Locate the cell with the specified text and output its (x, y) center coordinate. 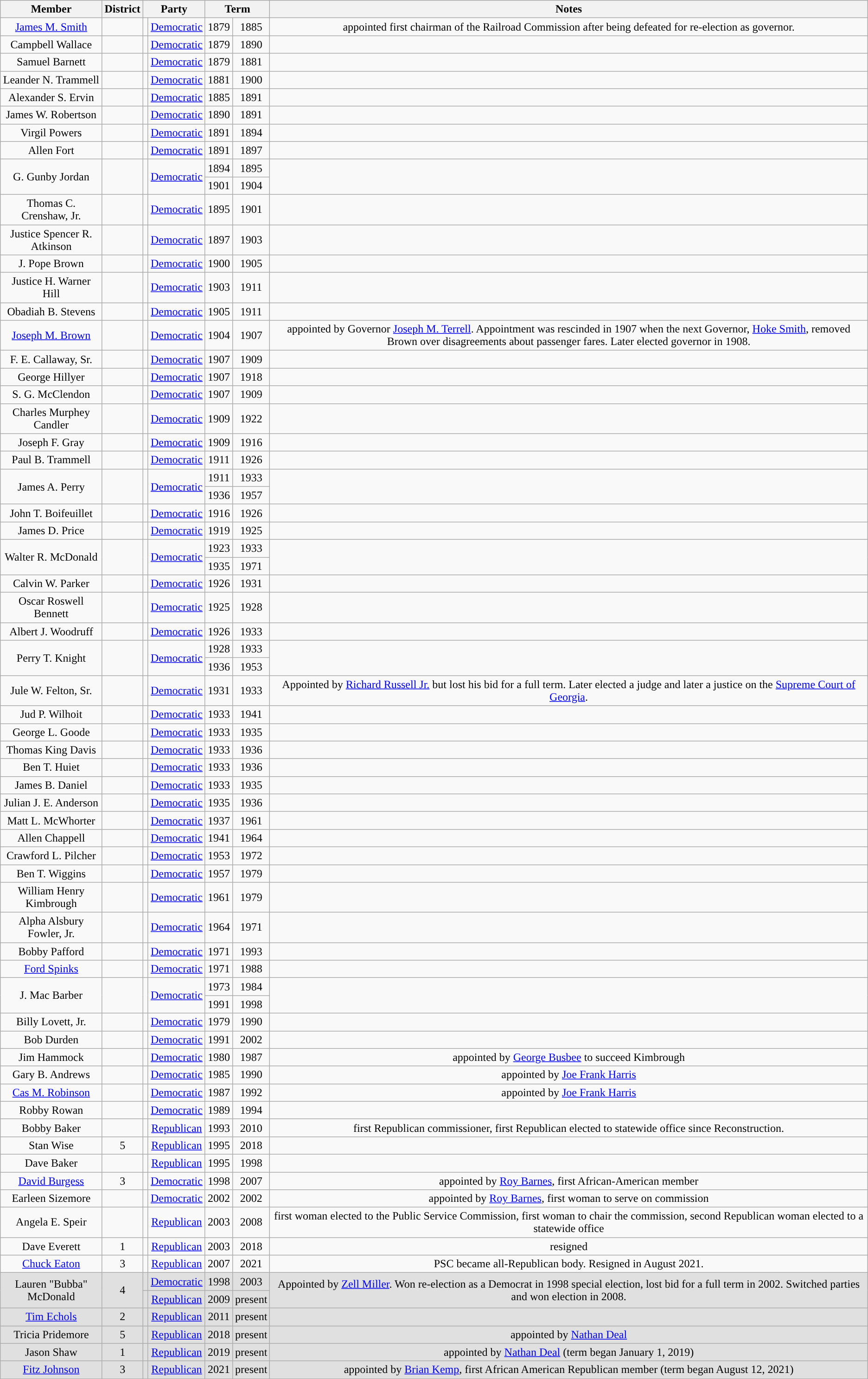
James D. Price (51, 530)
Albert J. Woodruff (51, 632)
Tim Echols (51, 1317)
appointed by Roy Barnes, first woman to serve on commission (568, 1199)
Jud P. Wilhoit (51, 715)
Obadiah B. Stevens (51, 312)
David Burgess (51, 1181)
2010 (251, 1128)
Billy Lovett, Jr. (51, 1022)
James W. Robertson (51, 115)
Thomas C. Crenshaw, Jr. (51, 210)
James M. Smith (51, 27)
Allen Fort (51, 150)
Cas M. Robinson (51, 1092)
Paul B. Trammell (51, 460)
Chuck Eaton (51, 1264)
Dave Baker (51, 1163)
Jule W. Felton, Sr. (51, 691)
S. G. McClendon (51, 395)
Appointed by Richard Russell Jr. but lost his bid for a full term. Later elected a judge and later a justice on the Supreme Court of Georgia. (568, 691)
G. Gunby Jordan (51, 177)
1980 (219, 1057)
District (122, 9)
Lauren "Bubba" McDonald (51, 1290)
1973 (219, 987)
Julian J. E. Anderson (51, 803)
Ben T. Wiggins (51, 873)
Bobby Baker (51, 1128)
resigned (568, 1246)
appointed first chairman of the Railroad Commission after being defeated for re-election as governor. (568, 27)
PSC became all-Republican body. Resigned in August 2021. (568, 1264)
Alexander S. Ervin (51, 97)
Thomas King Davis (51, 750)
Justice Spencer R. Atkinson (51, 239)
Notes (568, 9)
2009 (219, 1299)
Stan Wise (51, 1145)
Leander N. Trammell (51, 80)
Gary B. Andrews (51, 1075)
Member (51, 9)
1985 (219, 1075)
Calvin W. Parker (51, 584)
J. Pope Brown (51, 264)
1988 (251, 969)
2019 (219, 1352)
Crawford L. Pilcher (51, 855)
Robby Rowan (51, 1110)
Allen Chappell (51, 838)
appointed by George Busbee to succeed Kimbrough (568, 1057)
John T. Boifeuillet (51, 513)
Earleen Sizemore (51, 1199)
2011 (219, 1317)
Virgil Powers (51, 133)
2 (122, 1317)
Oscar Roswell Bennett (51, 607)
4 (122, 1290)
J. Mac Barber (51, 996)
Walter R. McDonald (51, 557)
1937 (219, 820)
George Hillyer (51, 377)
first Republican commissioner, first Republican elected to statewide office since Reconstruction. (568, 1128)
1922 (251, 418)
Dave Everett (51, 1246)
1918 (251, 377)
Angela E. Speir (51, 1222)
Joseph M. Brown (51, 336)
1972 (251, 855)
Charles Murphey Candler (51, 418)
1923 (219, 548)
Jim Hammock (51, 1057)
1994 (251, 1110)
F. E. Callaway, Sr. (51, 359)
1992 (251, 1092)
Alpha Alsbury Fowler, Jr. (51, 927)
James B. Daniel (51, 785)
1989 (219, 1110)
Ben T. Huiet (51, 767)
Samuel Barnett (51, 62)
James A. Perry (51, 486)
William Henry Kimbrough (51, 898)
George L. Goode (51, 732)
Term (237, 9)
1984 (251, 987)
Party (174, 9)
appointed by Brian Kemp, first African American Republican member (term began August 12, 2021) (568, 1370)
first woman elected to the Public Service Commission, first woman to chair the commission, second Republican woman elected to a statewide office (568, 1222)
Ford Spinks (51, 969)
Matt L. McWhorter (51, 820)
appointed by Nathan Deal (568, 1334)
Perry T. Knight (51, 658)
Bob Durden (51, 1040)
Fitz Johnson (51, 1370)
Joseph F. Gray (51, 442)
appointed by Roy Barnes, first African-American member (568, 1181)
Bobby Pafford (51, 951)
appointed by Nathan Deal (term began January 1, 2019) (568, 1352)
Justice H. Warner Hill (51, 287)
1919 (219, 530)
Tricia Pridemore (51, 1334)
Campbell Wallace (51, 45)
Jason Shaw (51, 1352)
2008 (251, 1222)
